Search for the cell housing the specified text and yield its (x, y) center coordinate. 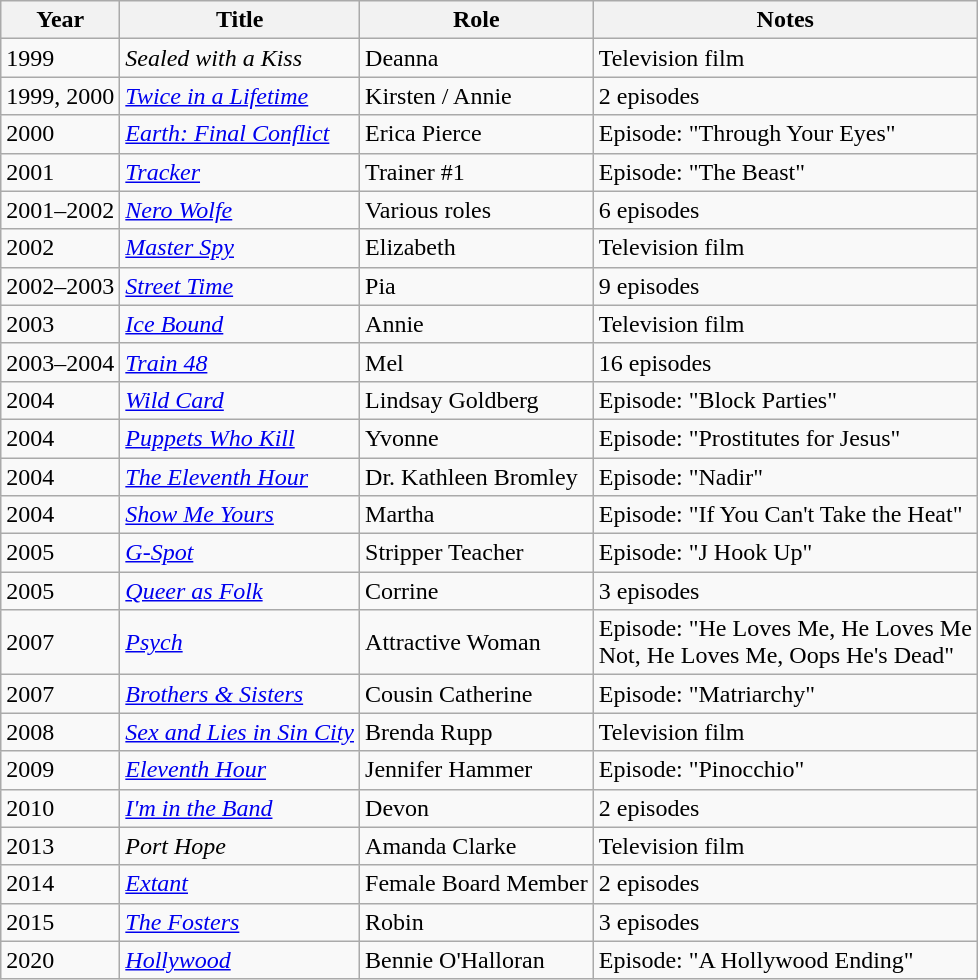
Mel (477, 362)
2020 (60, 960)
Stripper Teacher (477, 553)
2009 (60, 770)
2008 (60, 732)
Twice in a Lifetime (240, 96)
Episode: "J Hook Up" (785, 553)
Episode: "He Loves Me, He Loves MeNot, He Loves Me, Oops He's Dead" (785, 642)
2003–2004 (60, 362)
Devon (477, 808)
Wild Card (240, 400)
2014 (60, 884)
Robin (477, 922)
Brothers & Sisters (240, 694)
2002–2003 (60, 286)
Episode: "Block Parties" (785, 400)
2001 (60, 172)
Attractive Woman (477, 642)
Various roles (477, 210)
Sealed with a Kiss (240, 58)
6 episodes (785, 210)
Kirsten / Annie (477, 96)
Erica Pierce (477, 134)
Ice Bound (240, 324)
Female Board Member (477, 884)
Title (240, 20)
Yvonne (477, 438)
Year (60, 20)
Episode: "Nadir" (785, 477)
Port Hope (240, 846)
Episode: "A Hollywood Ending" (785, 960)
Tracker (240, 172)
2003 (60, 324)
Train 48 (240, 362)
Jennifer Hammer (477, 770)
Puppets Who Kill (240, 438)
Role (477, 20)
2013 (60, 846)
Episode: "Matriarchy" (785, 694)
Brenda Rupp (477, 732)
2001–2002 (60, 210)
Deanna (477, 58)
The Fosters (240, 922)
Pia (477, 286)
Trainer #1 (477, 172)
1999 (60, 58)
Corrine (477, 591)
Elizabeth (477, 248)
2000 (60, 134)
Sex and Lies in Sin City (240, 732)
Psych (240, 642)
Eleventh Hour (240, 770)
9 episodes (785, 286)
Nero Wolfe (240, 210)
Street Time (240, 286)
Dr. Kathleen Bromley (477, 477)
Episode: "Pinocchio" (785, 770)
Episode: "Through Your Eyes" (785, 134)
2015 (60, 922)
Episode: "If You Can't Take the Heat" (785, 515)
Queer as Folk (240, 591)
Bennie O'Halloran (477, 960)
1999, 2000 (60, 96)
I'm in the Band (240, 808)
2002 (60, 248)
Master Spy (240, 248)
Extant (240, 884)
2010 (60, 808)
Amanda Clarke (477, 846)
Hollywood (240, 960)
The Eleventh Hour (240, 477)
16 episodes (785, 362)
Cousin Catherine (477, 694)
Earth: Final Conflict (240, 134)
Show Me Yours (240, 515)
Episode: "Prostitutes for Jesus" (785, 438)
Lindsay Goldberg (477, 400)
Episode: "The Beast" (785, 172)
Annie (477, 324)
Notes (785, 20)
G-Spot (240, 553)
Martha (477, 515)
